Provide the [X, Y] coordinate of the cell's center where the given text is located.  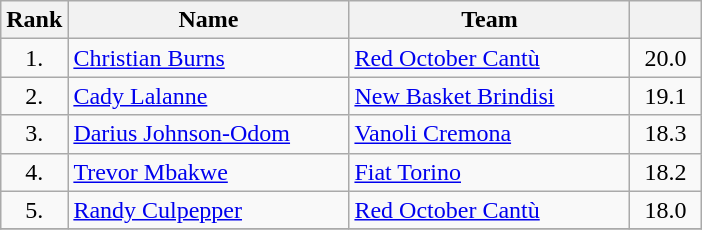
18.2 [666, 172]
5. [34, 210]
Cady Lalanne [208, 96]
4. [34, 172]
2. [34, 96]
3. [34, 134]
Fiat Torino [490, 172]
20.0 [666, 58]
Trevor Mbakwe [208, 172]
Rank [34, 20]
Christian Burns [208, 58]
Team [490, 20]
1. [34, 58]
Randy Culpepper [208, 210]
18.0 [666, 210]
18.3 [666, 134]
Name [208, 20]
Darius Johnson-Odom [208, 134]
19.1 [666, 96]
Vanoli Cremona [490, 134]
New Basket Brindisi [490, 96]
